Determine the (x, y) coordinate at the center of the cell enclosing the given text.  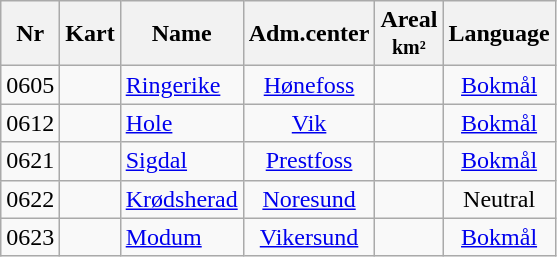
Language (499, 34)
Vik (309, 123)
0623 (30, 237)
0612 (30, 123)
0621 (30, 161)
Name (182, 34)
Arealkm² (409, 34)
Nr (30, 34)
Neutral (499, 199)
Modum (182, 237)
Hole (182, 123)
0622 (30, 199)
Krødsherad (182, 199)
Hønefoss (309, 85)
Ringerike (182, 85)
Noresund (309, 199)
Sigdal (182, 161)
Prestfoss (309, 161)
Adm.center (309, 34)
0605 (30, 85)
Kart (90, 34)
Vikersund (309, 237)
